Pinpoint the cell where the given text exists, returning its [x, y] midpoint coordinate. 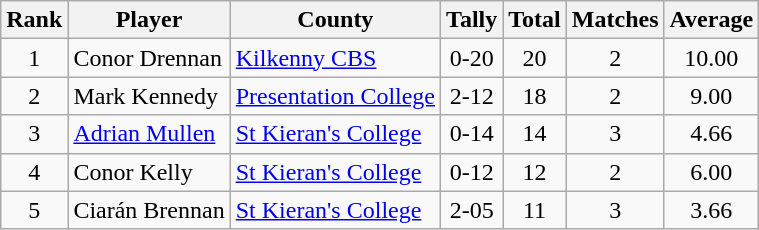
Total [535, 20]
11 [535, 210]
Ciarán Brennan [149, 210]
14 [535, 134]
0-12 [472, 172]
Average [712, 20]
4 [34, 172]
2-05 [472, 210]
6.00 [712, 172]
1 [34, 58]
5 [34, 210]
Matches [615, 20]
3.66 [712, 210]
20 [535, 58]
County [335, 20]
10.00 [712, 58]
Adrian Mullen [149, 134]
Player [149, 20]
Presentation College [335, 96]
9.00 [712, 96]
0-20 [472, 58]
Tally [472, 20]
0-14 [472, 134]
18 [535, 96]
2-12 [472, 96]
Conor Drennan [149, 58]
Mark Kennedy [149, 96]
4.66 [712, 134]
Rank [34, 20]
Kilkenny CBS [335, 58]
12 [535, 172]
Conor Kelly [149, 172]
